Search for the cell housing the specified text and yield its [x, y] center coordinate. 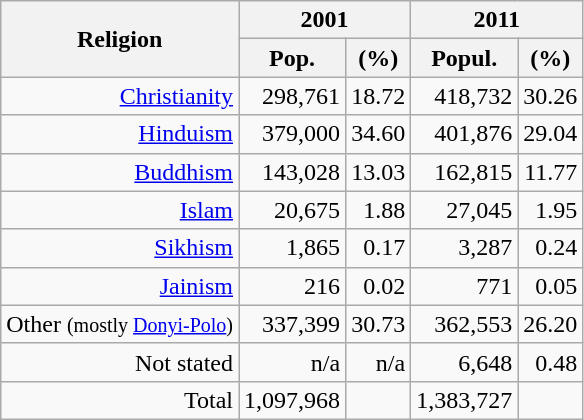
6,648 [464, 362]
30.26 [550, 96]
20,675 [292, 210]
26.20 [550, 324]
2011 [497, 20]
143,028 [292, 172]
1.95 [550, 210]
Sikhism [120, 248]
Buddhism [120, 172]
0.24 [550, 248]
216 [292, 286]
298,761 [292, 96]
401,876 [464, 134]
29.04 [550, 134]
0.17 [378, 248]
1,097,968 [292, 400]
418,732 [464, 96]
337,399 [292, 324]
Not stated [120, 362]
379,000 [292, 134]
362,553 [464, 324]
771 [464, 286]
2001 [325, 20]
1.88 [378, 210]
0.02 [378, 286]
27,045 [464, 210]
162,815 [464, 172]
Religion [120, 39]
Islam [120, 210]
Hinduism [120, 134]
0.48 [550, 362]
Popul. [464, 58]
Jainism [120, 286]
3,287 [464, 248]
1,865 [292, 248]
Total [120, 400]
Pop. [292, 58]
Other (mostly Donyi-Polo) [120, 324]
18.72 [378, 96]
13.03 [378, 172]
Christianity [120, 96]
11.77 [550, 172]
34.60 [378, 134]
0.05 [550, 286]
30.73 [378, 324]
1,383,727 [464, 400]
